Locate the cell with the specified text and output its [x, y] center coordinate. 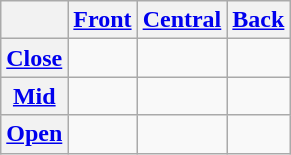
Central [182, 20]
Close [34, 58]
Open [34, 134]
Front [102, 20]
Mid [34, 96]
Back [258, 20]
